Return (X, Y) of the center of cell containing provided text 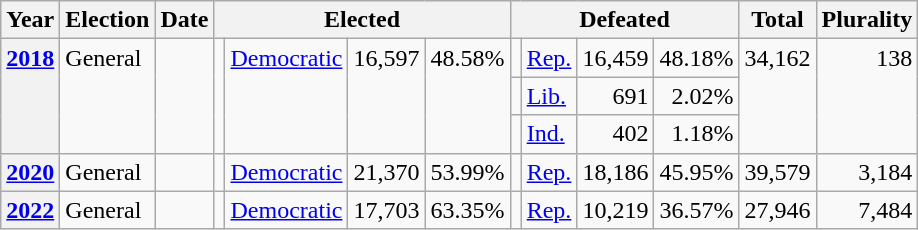
34,162 (778, 96)
Lib. (549, 96)
402 (616, 134)
Defeated (624, 20)
48.18% (696, 58)
17,703 (386, 210)
2.02% (696, 96)
53.99% (468, 172)
63.35% (468, 210)
138 (867, 96)
Election (108, 20)
48.58% (468, 96)
Plurality (867, 20)
21,370 (386, 172)
Total (778, 20)
2022 (30, 210)
1.18% (696, 134)
2020 (30, 172)
2018 (30, 96)
7,484 (867, 210)
16,459 (616, 58)
36.57% (696, 210)
16,597 (386, 96)
691 (616, 96)
Elected (362, 20)
39,579 (778, 172)
45.95% (696, 172)
Date (184, 20)
Ind. (549, 134)
Year (30, 20)
3,184 (867, 172)
18,186 (616, 172)
10,219 (616, 210)
27,946 (778, 210)
